Find where the given text appears and provide that cell's center as (x, y) coordinate. 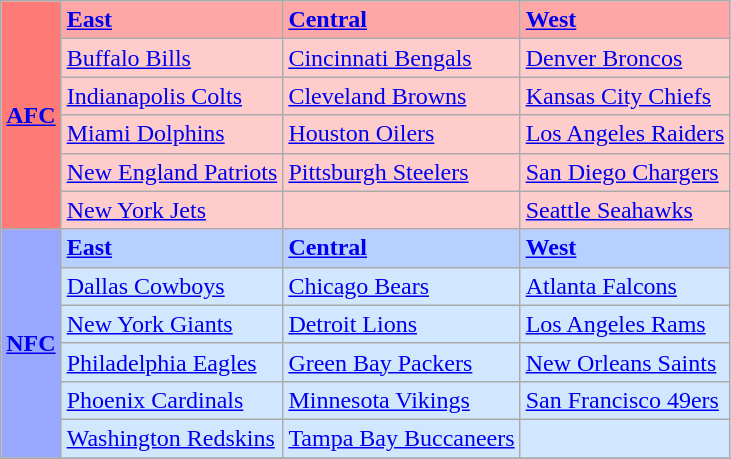
Minnesota Vikings (402, 400)
Philadelphia Eagles (172, 362)
New York Jets (172, 210)
Seattle Seahawks (625, 210)
Dallas Cowboys (172, 286)
NFC (31, 343)
New Orleans Saints (625, 362)
Denver Broncos (625, 58)
New York Giants (172, 324)
AFC (31, 115)
Los Angeles Raiders (625, 134)
Pittsburgh Steelers (402, 172)
Detroit Lions (402, 324)
Buffalo Bills (172, 58)
Washington Redskins (172, 438)
San Diego Chargers (625, 172)
San Francisco 49ers (625, 400)
Miami Dolphins (172, 134)
Phoenix Cardinals (172, 400)
New England Patriots (172, 172)
Cincinnati Bengals (402, 58)
Tampa Bay Buccaneers (402, 438)
Houston Oilers (402, 134)
Chicago Bears (402, 286)
Los Angeles Rams (625, 324)
Indianapolis Colts (172, 96)
Atlanta Falcons (625, 286)
Kansas City Chiefs (625, 96)
Green Bay Packers (402, 362)
Cleveland Browns (402, 96)
